Pinpoint the cell where the given text exists, returning its [X, Y] midpoint coordinate. 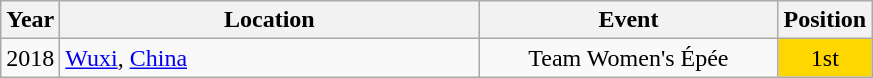
Location [270, 20]
Year [30, 20]
Position [825, 20]
Event [628, 20]
Team Women's Épée [628, 58]
2018 [30, 58]
1st [825, 58]
Wuxi, China [270, 58]
